For the text-containing cell, return its midpoint in [X, Y] coordinate format. 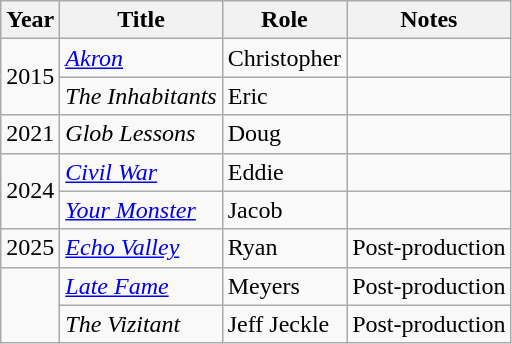
Role [284, 20]
Eddie [284, 172]
2015 [30, 77]
Doug [284, 134]
Jacob [284, 210]
Christopher [284, 58]
Echo Valley [141, 248]
Your Monster [141, 210]
2021 [30, 134]
The Inhabitants [141, 96]
Year [30, 20]
Title [141, 20]
Late Fame [141, 286]
Akron [141, 58]
2025 [30, 248]
Notes [429, 20]
Jeff Jeckle [284, 324]
Meyers [284, 286]
Ryan [284, 248]
Civil War [141, 172]
Glob Lessons [141, 134]
Eric [284, 96]
The Vizitant [141, 324]
2024 [30, 191]
